Provide the [X, Y] coordinate of the cell's center where the given text is located.  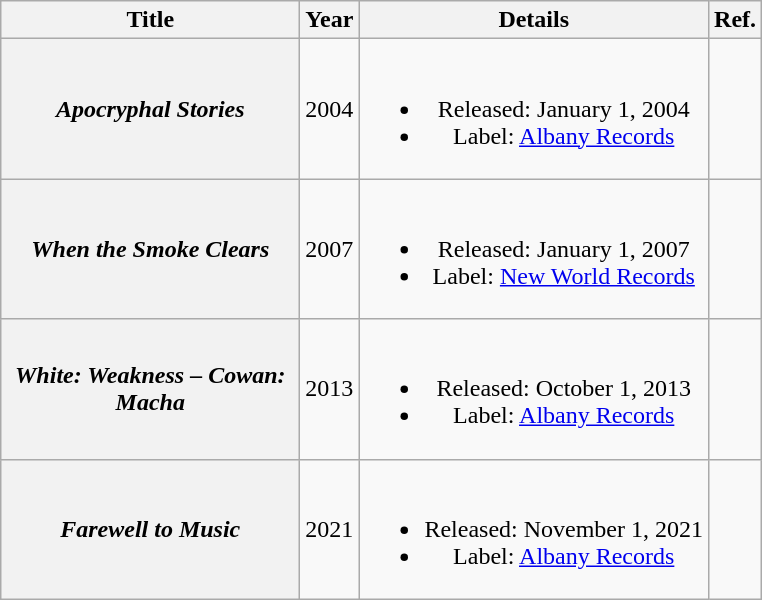
2004 [330, 109]
2007 [330, 249]
Ref. [736, 20]
Apocryphal Stories [150, 109]
Title [150, 20]
Released: November 1, 2021Label: Albany Records [534, 529]
2021 [330, 529]
Released: October 1, 2013Label: Albany Records [534, 389]
Details [534, 20]
2013 [330, 389]
Year [330, 20]
Released: January 1, 2007Label: New World Records [534, 249]
Farewell to Music [150, 529]
White: Weakness – Cowan: Macha [150, 389]
When the Smoke Clears [150, 249]
Released: January 1, 2004Label: Albany Records [534, 109]
